Return the [X, Y] coordinate for the center point of the cell that contains the specified text.  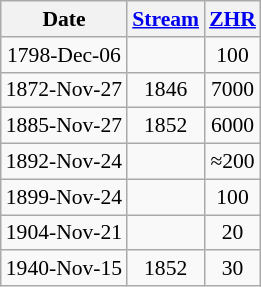
1885-Nov-27 [64, 126]
ZHR [232, 19]
30 [232, 269]
Stream [166, 19]
≈200 [232, 162]
1940-Nov-15 [64, 269]
20 [232, 233]
1846 [166, 90]
1899-Nov-24 [64, 197]
6000 [232, 126]
1798-Dec-06 [64, 55]
1872-Nov-27 [64, 90]
1904-Nov-21 [64, 233]
Date [64, 19]
7000 [232, 90]
1892-Nov-24 [64, 162]
